Find where the given text appears and provide that cell's center as [x, y] coordinate. 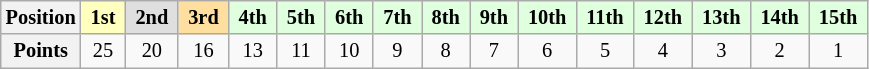
9th [494, 17]
2 [779, 51]
10th [547, 17]
5th [301, 17]
6 [547, 51]
14th [779, 17]
15th [838, 17]
16 [203, 51]
4 [663, 51]
8th [446, 17]
5 [604, 51]
3rd [203, 17]
25 [104, 51]
7 [494, 51]
13 [253, 51]
20 [152, 51]
12th [663, 17]
11 [301, 51]
9 [397, 51]
2nd [152, 17]
3 [721, 51]
11th [604, 17]
13th [721, 17]
7th [397, 17]
4th [253, 17]
10 [349, 51]
1st [104, 17]
1 [838, 51]
6th [349, 17]
8 [446, 51]
Points [41, 51]
Position [41, 17]
